Output the [x, y] coordinate of the center of the cell containing the given text.  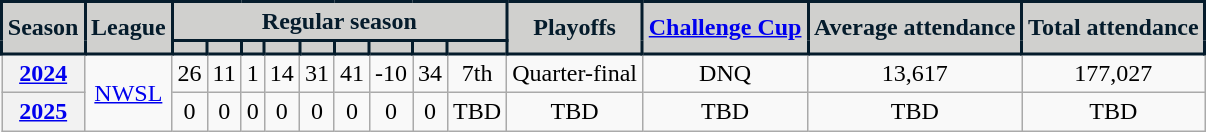
41 [352, 74]
Quarter-final [575, 74]
11 [224, 74]
7th [478, 74]
Regular season [340, 22]
26 [190, 74]
2025 [44, 111]
Challenge Cup [724, 28]
2024 [44, 74]
League [128, 28]
13,617 [915, 74]
Playoffs [575, 28]
Average attendance [915, 28]
34 [430, 74]
1 [252, 74]
NWSL [128, 92]
14 [282, 74]
Total attendance [1114, 28]
-10 [390, 74]
DNQ [724, 74]
Season [44, 28]
31 [316, 74]
177,027 [1114, 74]
